From the cell containing the given text, extract its center point as (X, Y) coordinate. 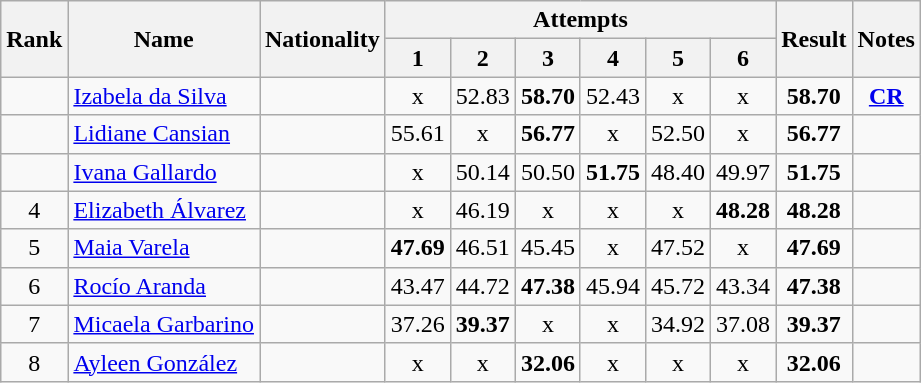
47.52 (678, 248)
Rocío Aranda (164, 286)
46.19 (482, 210)
8 (34, 362)
52.43 (612, 96)
2 (482, 58)
Maia Varela (164, 248)
55.61 (418, 134)
46.51 (482, 248)
52.50 (678, 134)
Izabela da Silva (164, 96)
43.47 (418, 286)
Nationality (323, 39)
Result (814, 39)
44.72 (482, 286)
Micaela Garbarino (164, 324)
Ayleen González (164, 362)
CR (886, 96)
45.94 (612, 286)
Elizabeth Álvarez (164, 210)
Attempts (580, 20)
7 (34, 324)
43.34 (744, 286)
37.08 (744, 324)
Lidiane Cansian (164, 134)
3 (548, 58)
Rank (34, 39)
45.45 (548, 248)
48.40 (678, 172)
52.83 (482, 96)
37.26 (418, 324)
Ivana Gallardo (164, 172)
Notes (886, 39)
45.72 (678, 286)
49.97 (744, 172)
34.92 (678, 324)
50.50 (548, 172)
50.14 (482, 172)
1 (418, 58)
Name (164, 39)
